Determine the (x, y) coordinate at the center of the cell enclosing the given text.  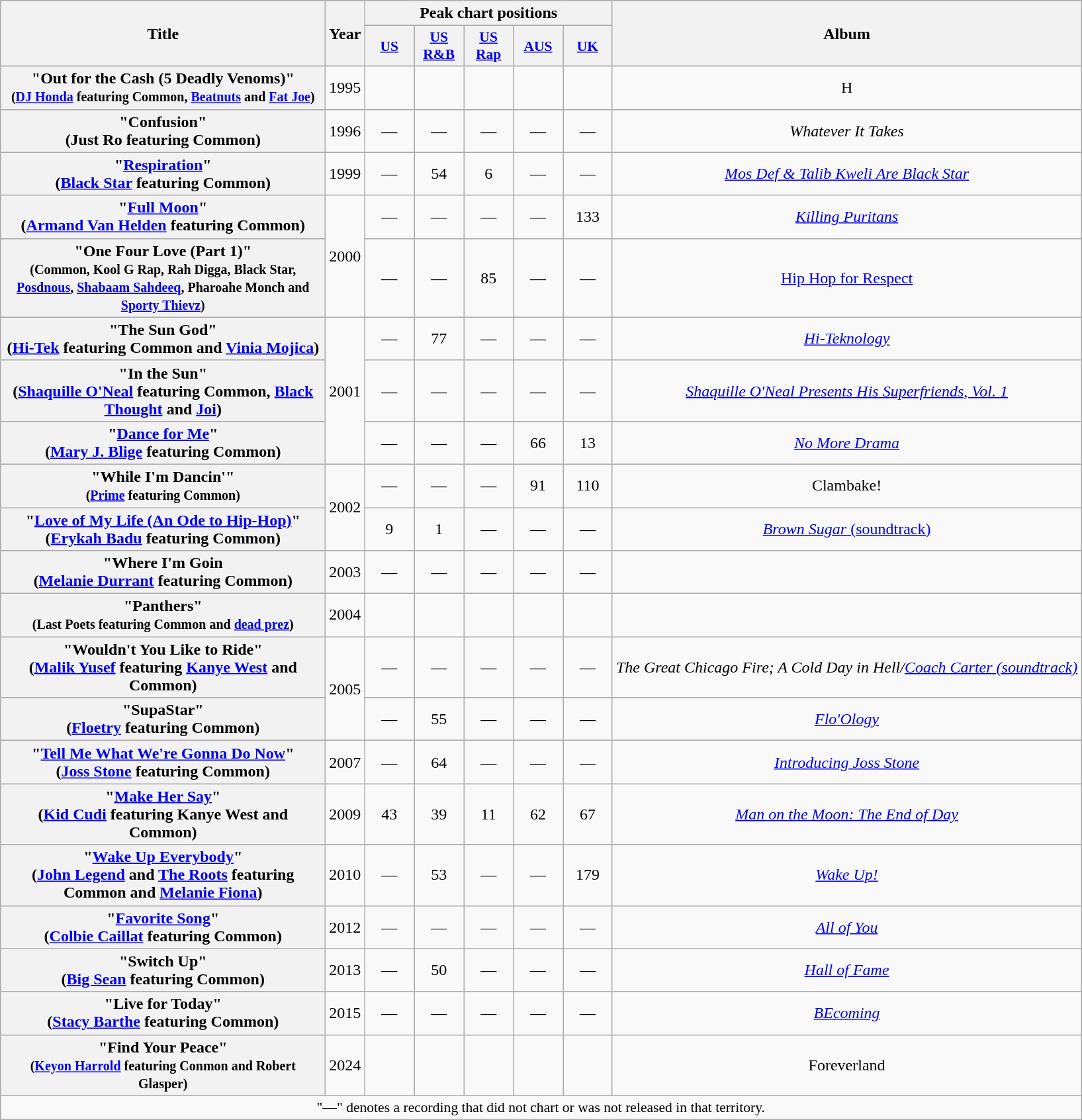
"Favorite Song"(Colbie Caillat featuring Common) (163, 927)
"Respiration"(Black Star featuring Common) (163, 173)
2007 (345, 763)
2004 (345, 616)
55 (439, 719)
"SupaStar"(Floetry featuring Common) (163, 719)
133 (588, 217)
"Find Your Peace"(Keyon Harrold featuring Conmon and Robert Glasper) (163, 1065)
No More Drama (846, 442)
Hip Hop for Respect (846, 278)
43 (389, 814)
77 (439, 339)
"One Four Love (Part 1)"(Common, Kool G Rap, Rah Digga, Black Star, Posdnous, Shabaam Sahdeeq, Pharoahe Monch and Sporty Thievz) (163, 278)
Title (163, 33)
91 (539, 486)
Mos Def & Talib Kweli Are Black Star (846, 173)
53 (439, 875)
2024 (345, 1065)
Introducing Joss Stone (846, 763)
"Wouldn't You Like to Ride"(Malik Yusef featuring Kanye West and Common) (163, 667)
13 (588, 442)
66 (539, 442)
"Wake Up Everybody"(John Legend and The Roots featuring Common and Melanie Fiona) (163, 875)
Brown Sugar (soundtrack) (846, 528)
Shaquille O'Neal Presents His Superfriends, Vol. 1 (846, 391)
"Live for Today"(Stacy Barthe featuring Common) (163, 1013)
2009 (345, 814)
Peak chart positions (488, 13)
"Make Her Say"(Kid Cudi featuring Kanye West and Common) (163, 814)
2002 (345, 507)
2010 (345, 875)
Clambake! (846, 486)
Hi-Teknology (846, 339)
85 (488, 278)
2003 (345, 572)
Flo'Ology (846, 719)
"Out for the Cash (5 Deadly Venoms)"(DJ Honda featuring Common, Beatnuts and Fat Joe) (163, 87)
11 (488, 814)
UK (588, 46)
"In the Sun"(Shaquille O'Neal featuring Common, Black Thought and Joi) (163, 391)
1996 (345, 131)
39 (439, 814)
Killing Puritans (846, 217)
64 (439, 763)
110 (588, 486)
The Great Chicago Fire; A Cold Day in Hell/Coach Carter (soundtrack) (846, 667)
2012 (345, 927)
50 (439, 970)
2013 (345, 970)
1999 (345, 173)
AUS (539, 46)
Wake Up! (846, 875)
62 (539, 814)
"Where I'm Goin(Melanie Durrant featuring Common) (163, 572)
All of You (846, 927)
2000 (345, 256)
Whatever It Takes (846, 131)
"Panthers"(Last Poets featuring Common and dead prez) (163, 616)
BEcoming (846, 1013)
"Confusion"(Just Ro featuring Common) (163, 131)
"—" denotes a recording that did not chart or was not released in that territory. (541, 1107)
Year (345, 33)
"The Sun God"(Hi-Tek featuring Common and Vinia Mojica) (163, 339)
Hall of Fame (846, 970)
"Full Moon"(Armand Van Helden featuring Common) (163, 217)
67 (588, 814)
54 (439, 173)
"While I'm Dancin'"(Prime featuring Common) (163, 486)
1 (439, 528)
9 (389, 528)
6 (488, 173)
"Switch Up"(Big Sean featuring Common) (163, 970)
US R&B (439, 46)
"Tell Me What We're Gonna Do Now"(Joss Stone featuring Common) (163, 763)
"Dance for Me"(Mary J. Blige featuring Common) (163, 442)
"Love of My Life (An Ode to Hip-Hop)"(Erykah Badu featuring Common) (163, 528)
Album (846, 33)
Foreverland (846, 1065)
US Rap (488, 46)
US (389, 46)
H (846, 87)
2005 (345, 688)
2015 (345, 1013)
2001 (345, 391)
179 (588, 875)
1995 (345, 87)
Man on the Moon: The End of Day (846, 814)
